Locate the cell with the specified text and output its (X, Y) center coordinate. 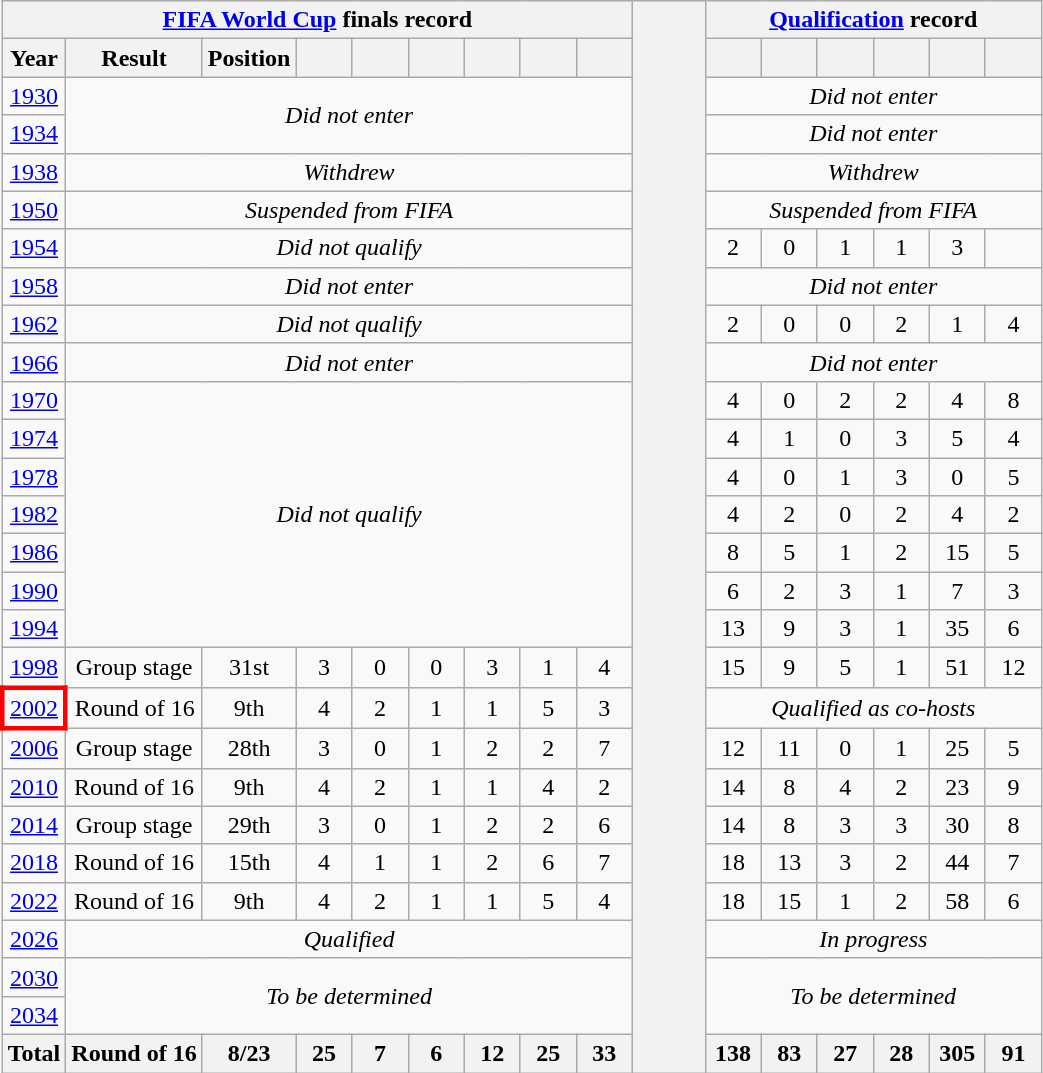
Qualified as co-hosts (873, 708)
2006 (34, 748)
1978 (34, 477)
2010 (34, 787)
Total (34, 1053)
1986 (34, 553)
Result (134, 58)
1934 (34, 134)
2002 (34, 708)
30 (957, 825)
1930 (34, 96)
1954 (34, 248)
44 (957, 863)
51 (957, 668)
1982 (34, 515)
1962 (34, 324)
28 (901, 1053)
1994 (34, 629)
305 (957, 1053)
58 (957, 901)
28th (249, 748)
91 (1013, 1053)
83 (789, 1053)
27 (845, 1053)
1974 (34, 438)
1990 (34, 591)
1958 (34, 286)
1950 (34, 210)
2018 (34, 863)
Position (249, 58)
15th (249, 863)
31st (249, 668)
33 (604, 1053)
23 (957, 787)
1966 (34, 362)
11 (789, 748)
2014 (34, 825)
1970 (34, 400)
138 (733, 1053)
Year (34, 58)
2030 (34, 977)
1938 (34, 172)
35 (957, 629)
29th (249, 825)
FIFA World Cup finals record (317, 20)
2022 (34, 901)
8/23 (249, 1053)
Qualified (350, 939)
1998 (34, 668)
Qualification record (873, 20)
2034 (34, 1015)
2026 (34, 939)
In progress (873, 939)
